Output the [x, y] coordinate of the center of the cell containing the given text.  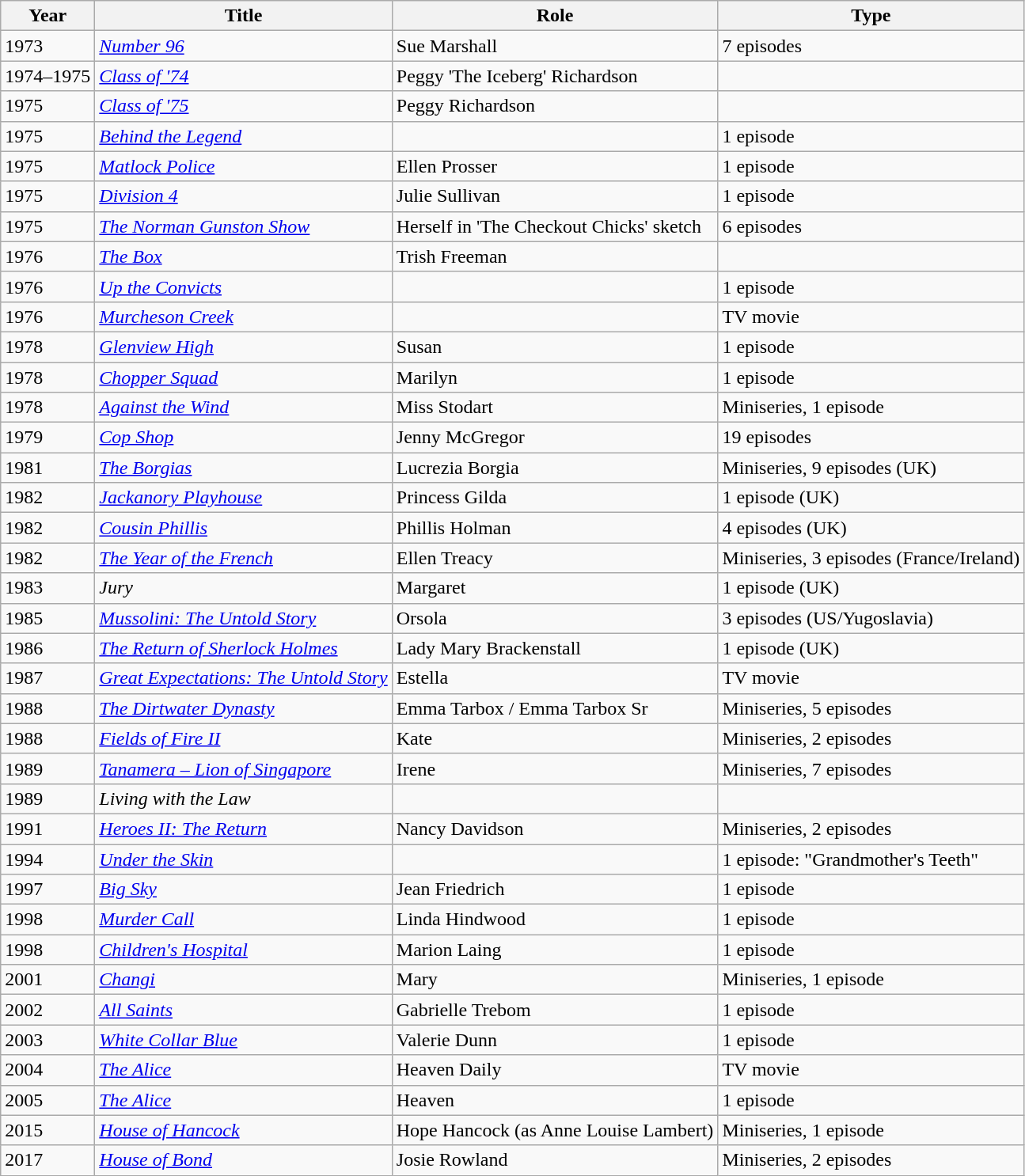
2004 [47, 1070]
Heaven Daily [555, 1070]
Kate [555, 738]
Gabrielle Trebom [555, 1010]
Matlock Police [244, 166]
Emma Tarbox / Emma Tarbox Sr [555, 708]
Marilyn [555, 377]
Changi [244, 980]
House of Bond [244, 1160]
1973 [47, 46]
Class of '75 [244, 106]
Peggy 'The Iceberg' Richardson [555, 76]
1974–1975 [47, 76]
1991 [47, 829]
Margaret [555, 588]
White Collar Blue [244, 1040]
The Borgias [244, 468]
Jury [244, 588]
1997 [47, 890]
Ellen Prosser [555, 166]
Jenny McGregor [555, 438]
House of Hancock [244, 1130]
1983 [47, 588]
Children's Hospital [244, 950]
Murder Call [244, 920]
Susan [555, 347]
4 episodes (UK) [871, 528]
Estella [555, 678]
2001 [47, 980]
Ellen Treacy [555, 558]
Tanamera – Lion of Singapore [244, 768]
2005 [47, 1100]
2003 [47, 1040]
Jean Friedrich [555, 890]
Living with the Law [244, 799]
Cop Shop [244, 438]
Heaven [555, 1100]
Up the Convicts [244, 286]
Valerie Dunn [555, 1040]
Class of '74 [244, 76]
Chopper Squad [244, 377]
Lucrezia Borgia [555, 468]
2017 [47, 1160]
Fields of Fire II [244, 738]
Cousin Phillis [244, 528]
Miniseries, 7 episodes [871, 768]
Against the Wind [244, 408]
Mary [555, 980]
Irene [555, 768]
Herself in 'The Checkout Chicks' sketch [555, 226]
Miniseries, 5 episodes [871, 708]
Behind the Legend [244, 136]
19 episodes [871, 438]
Sue Marshall [555, 46]
Linda Hindwood [555, 920]
3 episodes (US/Yugoslavia) [871, 618]
Jackanory Playhouse [244, 498]
Type [871, 16]
7 episodes [871, 46]
Big Sky [244, 890]
Nancy Davidson [555, 829]
Orsola [555, 618]
1979 [47, 438]
6 episodes [871, 226]
1 episode: "Grandmother's Teeth" [871, 859]
Division 4 [244, 196]
Hope Hancock (as Anne Louise Lambert) [555, 1130]
Glenview High [244, 347]
Great Expectations: The Untold Story [244, 678]
Lady Mary Brackenstall [555, 648]
Year [47, 16]
1985 [47, 618]
Miss Stodart [555, 408]
Role [555, 16]
Peggy Richardson [555, 106]
All Saints [244, 1010]
Princess Gilda [555, 498]
Murcheson Creek [244, 317]
1981 [47, 468]
1986 [47, 648]
The Dirtwater Dynasty [244, 708]
The Norman Gunston Show [244, 226]
Number 96 [244, 46]
The Return of Sherlock Holmes [244, 648]
Josie Rowland [555, 1160]
2002 [47, 1010]
Heroes II: The Return [244, 829]
1994 [47, 859]
1987 [47, 678]
Phillis Holman [555, 528]
2015 [47, 1130]
Marion Laing [555, 950]
Miniseries, 3 episodes (France/Ireland) [871, 558]
Miniseries, 9 episodes (UK) [871, 468]
Julie Sullivan [555, 196]
Mussolini: The Untold Story [244, 618]
Title [244, 16]
Under the Skin [244, 859]
Trish Freeman [555, 256]
The Year of the French [244, 558]
The Box [244, 256]
